Extract the (X, Y) coordinate from the center of the cell holding the provided text.  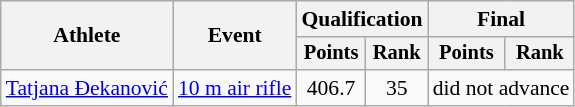
35 (397, 88)
406.7 (330, 88)
did not advance (502, 88)
Tatjana Đekanović (87, 88)
Event (234, 36)
10 m air rifle (234, 88)
Final (502, 19)
Athlete (87, 36)
Qualification (362, 19)
